Provide the [x, y] coordinate of the cell's center where the given text is located.  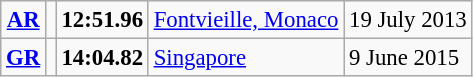
12:51.96 [102, 20]
Singapore [246, 58]
GR [24, 58]
19 July 2013 [408, 20]
AR [24, 20]
Fontvieille, Monaco [246, 20]
9 June 2015 [408, 58]
14:04.82 [102, 58]
